Return (x, y) of the center of cell containing provided text 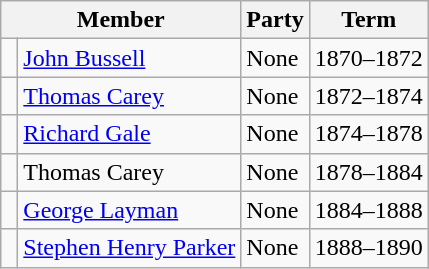
Term (368, 20)
1878–1884 (368, 172)
1872–1874 (368, 96)
Richard Gale (130, 134)
1888–1890 (368, 248)
Party (275, 20)
1874–1878 (368, 134)
Stephen Henry Parker (130, 248)
1884–1888 (368, 210)
Member (121, 20)
1870–1872 (368, 58)
George Layman (130, 210)
John Bussell (130, 58)
